Output the (X, Y) coordinate of the center of the cell containing the given text.  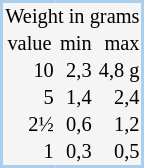
2½ (28, 124)
1,4 (74, 98)
10 (28, 70)
0,3 (74, 152)
min (74, 44)
value (28, 44)
Weight in grams (72, 16)
1,2 (118, 124)
2,3 (74, 70)
1 (28, 152)
2,4 (118, 98)
5 (28, 98)
max (118, 44)
4,8 g (118, 70)
0,5 (118, 152)
0,6 (74, 124)
